Return (X, Y) of the center of cell containing provided text 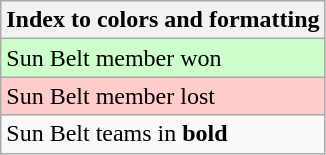
Sun Belt member lost (163, 96)
Index to colors and formatting (163, 20)
Sun Belt teams in bold (163, 134)
Sun Belt member won (163, 58)
